Pinpoint the cell where the given text exists, returning its [x, y] midpoint coordinate. 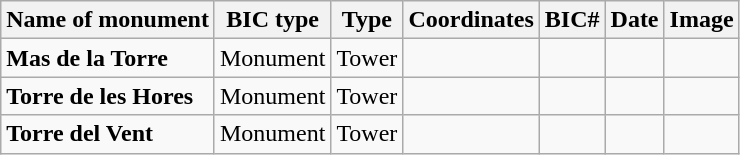
Coordinates [471, 20]
Name of monument [108, 20]
Mas de la Torre [108, 58]
Torre de les Hores [108, 96]
BIC type [272, 20]
Image [702, 20]
BIC# [572, 20]
Date [634, 20]
Type [367, 20]
Torre del Vent [108, 134]
